Capture the cell that displays the provided text and extract its [X, Y] central coordinate. 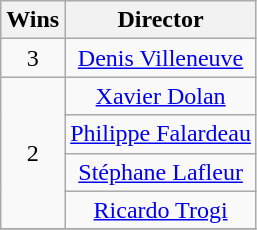
Philippe Falardeau [161, 134]
3 [33, 58]
Stéphane Lafleur [161, 172]
Wins [33, 20]
Director [161, 20]
Ricardo Trogi [161, 210]
Denis Villeneuve [161, 58]
2 [33, 153]
Xavier Dolan [161, 96]
